From the cell containing the given text, extract its center point as [x, y] coordinate. 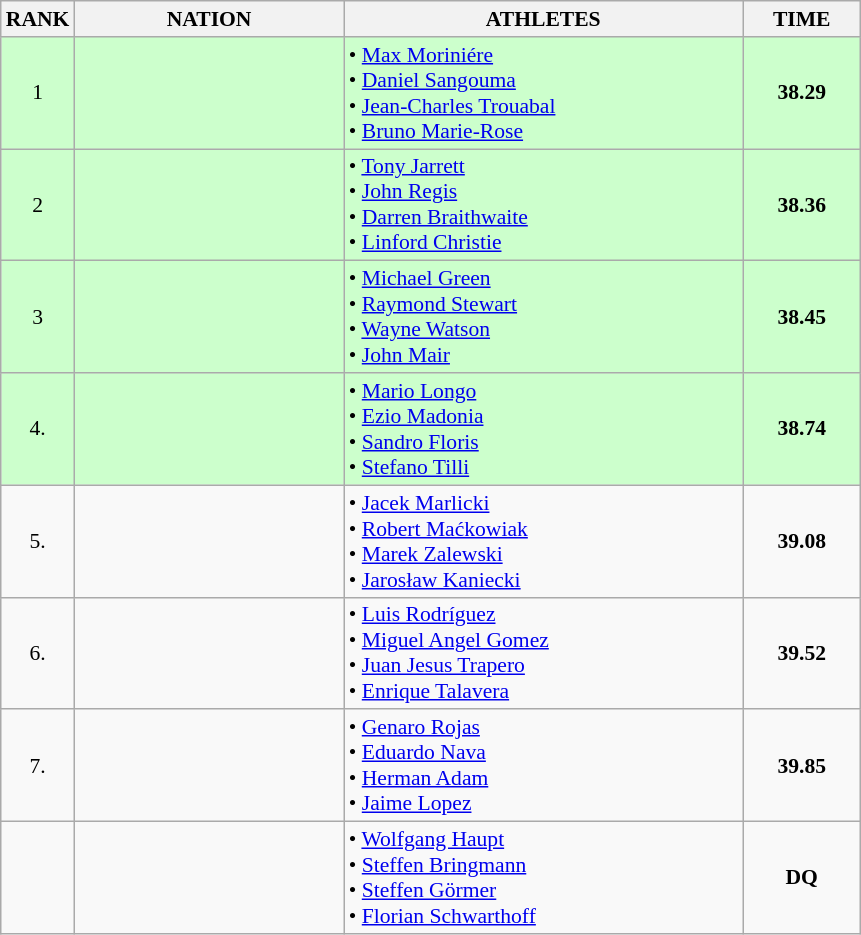
5. [38, 541]
39.85 [802, 766]
ATHLETES [544, 19]
6. [38, 653]
• Michael Green• Raymond Stewart• Wayne Watson• John Mair [544, 317]
38.74 [802, 429]
• Wolfgang Haupt• Steffen Bringmann• Steffen Görmer• Florian Schwarthoff [544, 878]
39.52 [802, 653]
2 [38, 205]
3 [38, 317]
• Luis Rodríguez• Miguel Angel Gomez• Juan Jesus Trapero• Enrique Talavera [544, 653]
39.08 [802, 541]
7. [38, 766]
• Tony Jarrett• John Regis• Darren Braithwaite• Linford Christie [544, 205]
38.36 [802, 205]
RANK [38, 19]
1 [38, 93]
TIME [802, 19]
38.29 [802, 93]
NATION [208, 19]
• Jacek Marlicki• Robert Maćkowiak• Marek Zalewski• Jarosław Kaniecki [544, 541]
DQ [802, 878]
4. [38, 429]
• Mario Longo• Ezio Madonia• Sandro Floris• Stefano Tilli [544, 429]
38.45 [802, 317]
• Max Moriniére• Daniel Sangouma• Jean-Charles Trouabal• Bruno Marie-Rose [544, 93]
• Genaro Rojas• Eduardo Nava• Herman Adam• Jaime Lopez [544, 766]
